Output the [X, Y] coordinate of the center of the cell containing the given text.  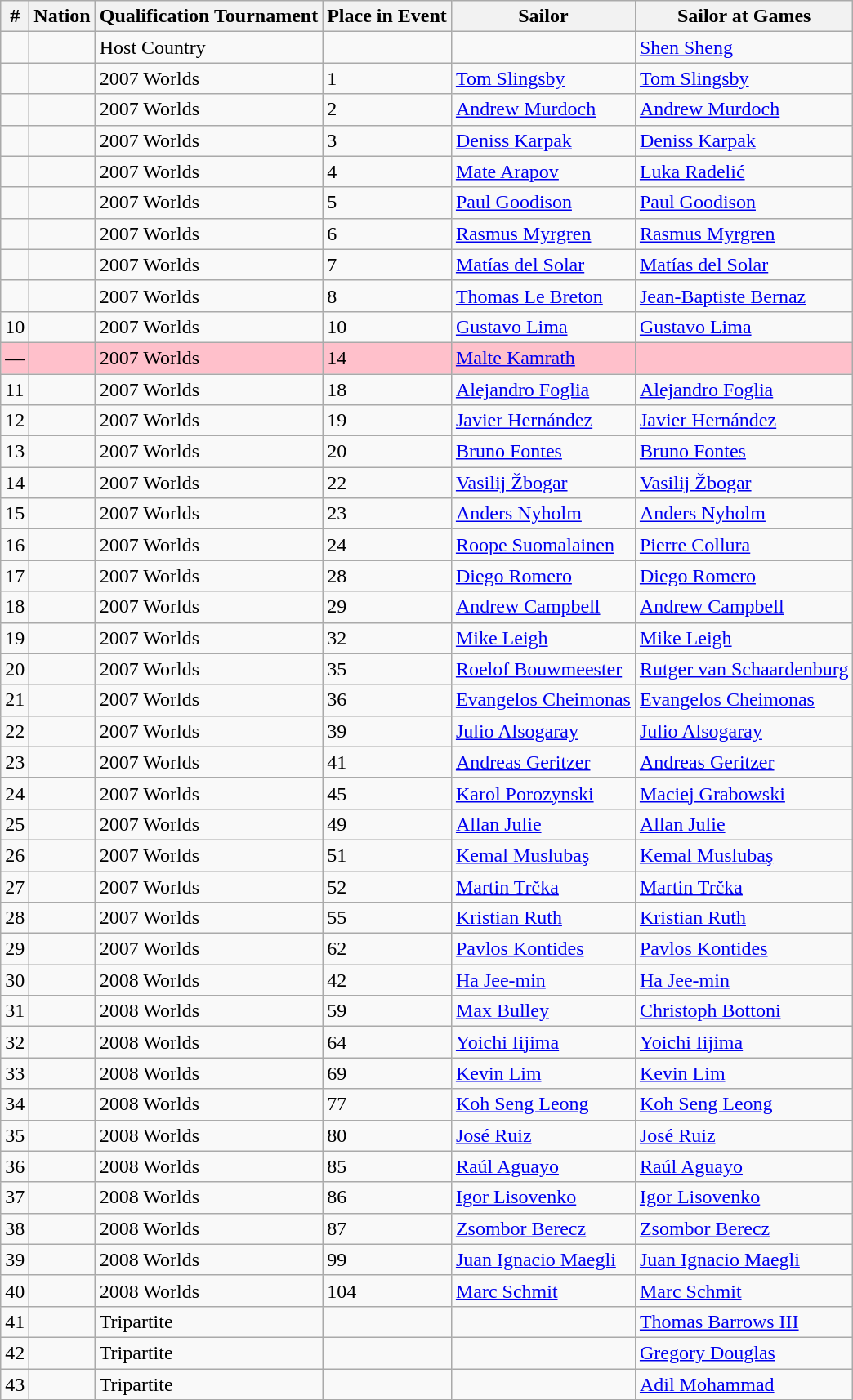
Rutger van Schaardenburg [744, 669]
21 [15, 700]
Karol Porozynski [543, 793]
Adil Mohammad [744, 1384]
33 [15, 1073]
Host Country [208, 47]
52 [387, 886]
# [15, 16]
40 [15, 1291]
Mate Arapov [543, 172]
Shen Sheng [744, 47]
Place in Event [387, 16]
25 [15, 824]
7 [387, 265]
104 [387, 1291]
Nation [62, 16]
Maciej Grabowski [744, 793]
Malte Kamrath [543, 358]
6 [387, 234]
4 [387, 172]
— [15, 358]
27 [15, 886]
85 [387, 1166]
49 [387, 824]
Roope Suomalainen [543, 545]
80 [387, 1135]
59 [387, 1011]
Thomas Barrows III [744, 1322]
Pierre Collura [744, 545]
69 [387, 1073]
2 [387, 109]
30 [15, 980]
26 [15, 855]
15 [15, 514]
86 [387, 1197]
99 [387, 1260]
64 [387, 1042]
11 [15, 390]
Sailor at Games [744, 16]
17 [15, 576]
34 [15, 1104]
Christoph Bottoni [744, 1011]
Thomas Le Breton [543, 296]
1 [387, 78]
Luka Radelić [744, 172]
55 [387, 918]
16 [15, 545]
43 [15, 1384]
8 [387, 296]
62 [387, 949]
45 [387, 793]
51 [387, 855]
37 [15, 1197]
31 [15, 1011]
77 [387, 1104]
Qualification Tournament [208, 16]
87 [387, 1228]
38 [15, 1228]
3 [387, 140]
12 [15, 421]
Jean-Baptiste Bernaz [744, 296]
13 [15, 452]
Roelof Bouwmeester [543, 669]
5 [387, 203]
Gregory Douglas [744, 1353]
Max Bulley [543, 1011]
Sailor [543, 16]
